Capture the cell that displays the provided text and extract its [X, Y] central coordinate. 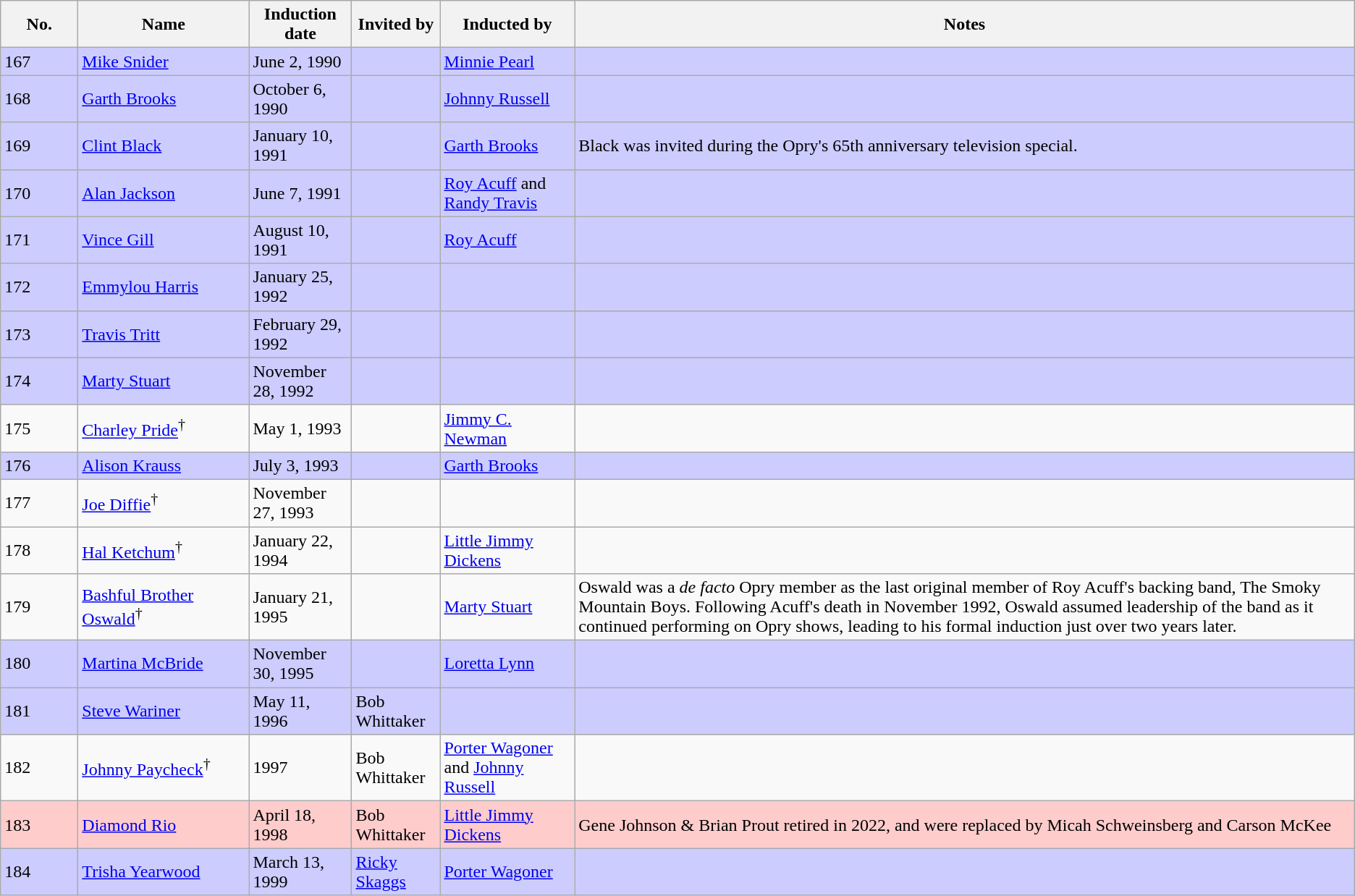
Roy Acuff and Randy Travis [507, 193]
172 [39, 287]
No. [39, 25]
175 [39, 428]
November 28, 1992 [300, 381]
170 [39, 193]
January 25, 1992 [300, 287]
Mike Snider [164, 62]
Porter Wagoner and Johnny Russell [507, 768]
174 [39, 381]
Inducted by [507, 25]
184 [39, 871]
Johnny Paycheck† [164, 768]
Gene Johnson & Brian Prout retired in 2022, and were replaced by Micah Schweinsberg and Carson McKee [964, 825]
Black was invited during the Opry's 65th anniversary television special. [964, 146]
176 [39, 465]
Notes [964, 25]
Emmylou Harris [164, 287]
May 11, 1996 [300, 711]
Steve Wariner [164, 711]
Diamond Rio [164, 825]
February 29, 1992 [300, 334]
178 [39, 550]
183 [39, 825]
177 [39, 502]
1997 [300, 768]
January 10, 1991 [300, 146]
182 [39, 768]
May 1, 1993 [300, 428]
Jimmy C. Newman [507, 428]
Minnie Pearl [507, 62]
Invited by [396, 25]
Travis Tritt [164, 334]
June 2, 1990 [300, 62]
173 [39, 334]
Alan Jackson [164, 193]
August 10, 1991 [300, 240]
Trisha Yearwood [164, 871]
Bashful Brother Oswald† [164, 607]
Martina McBride [164, 664]
171 [39, 240]
November 30, 1995 [300, 664]
Alison Krauss [164, 465]
January 22, 1994 [300, 550]
Ricky Skaggs [396, 871]
Name [164, 25]
168 [39, 98]
November 27, 1993 [300, 502]
180 [39, 664]
Johnny Russell [507, 98]
January 21, 1995 [300, 607]
Porter Wagoner [507, 871]
167 [39, 62]
Charley Pride† [164, 428]
181 [39, 711]
April 18, 1998 [300, 825]
June 7, 1991 [300, 193]
169 [39, 146]
179 [39, 607]
July 3, 1993 [300, 465]
Roy Acuff [507, 240]
Induction date [300, 25]
Joe Diffie† [164, 502]
Vince Gill [164, 240]
Hal Ketchum† [164, 550]
Clint Black [164, 146]
March 13, 1999 [300, 871]
Loretta Lynn [507, 664]
October 6, 1990 [300, 98]
